Extract the (x, y) coordinate from the center of the cell holding the provided text.  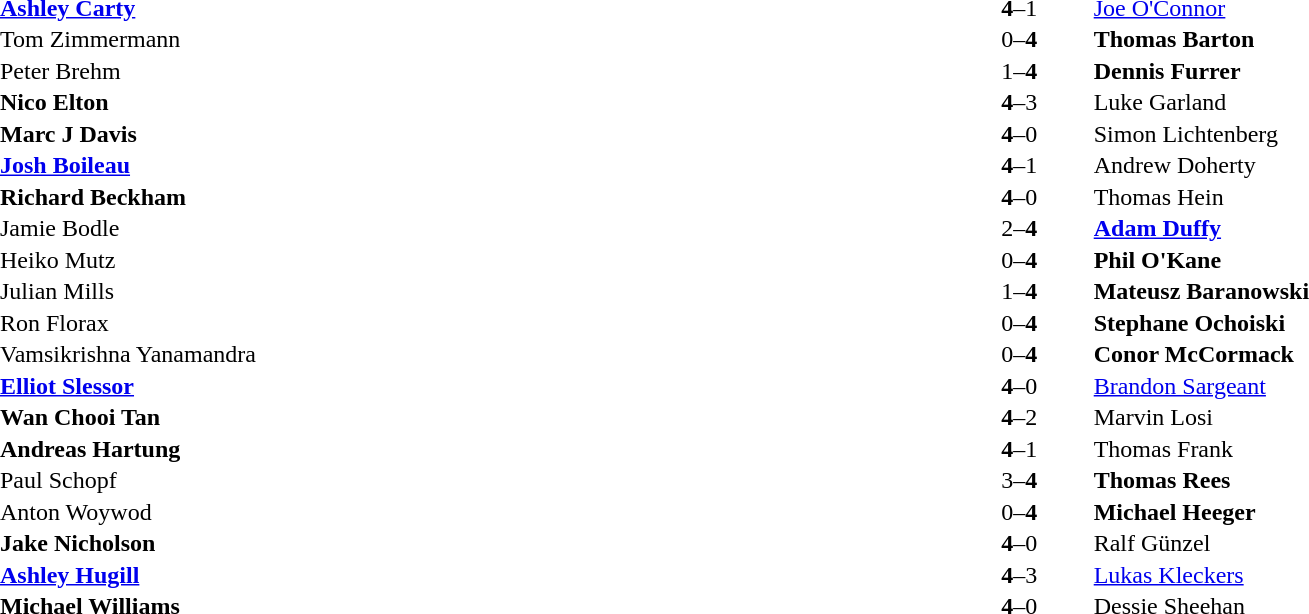
4–2 (1020, 417)
2–4 (1020, 229)
3–4 (1020, 481)
